Return [X, Y] of the center of cell containing provided text 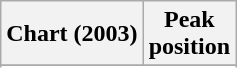
Chart (2003) [72, 34]
Peakposition [189, 34]
